Return [x, y] of the center of cell containing provided text 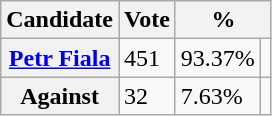
32 [146, 96]
Candidate [60, 20]
Against [60, 96]
93.37% [218, 58]
% [223, 20]
7.63% [218, 96]
451 [146, 58]
Vote [146, 20]
Petr Fiala [60, 58]
